For the text-containing cell, return its midpoint in (x, y) coordinate format. 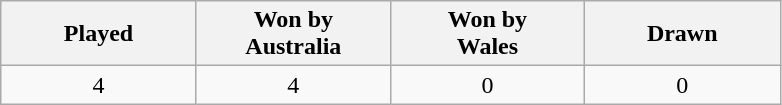
Won byWales (487, 34)
Won byAustralia (293, 34)
Drawn (682, 34)
Played (99, 34)
